Detect which cell encompasses the target text, then output its [x, y] center coordinate. 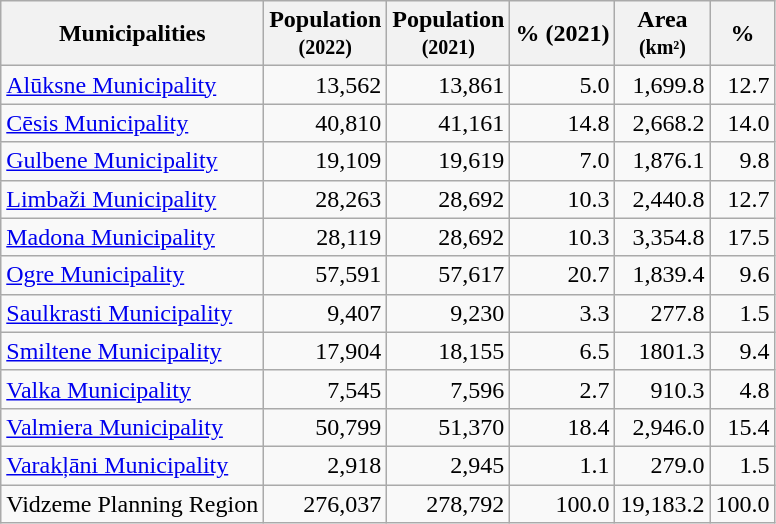
276,037 [326, 503]
277.8 [662, 313]
17.5 [742, 237]
Ogre Municipality [132, 275]
% (2021) [562, 34]
278,792 [448, 503]
Population(2021) [448, 34]
1,699.8 [662, 85]
Municipalities [132, 34]
19,109 [326, 161]
18.4 [562, 427]
9,230 [448, 313]
Varakļāni Municipality [132, 465]
2,918 [326, 465]
1,839.4 [662, 275]
Limbaži Municipality [132, 199]
2.7 [562, 389]
2,440.8 [662, 199]
Valka Municipality [132, 389]
6.5 [562, 351]
Alūksne Municipality [132, 85]
279.0 [662, 465]
28,119 [326, 237]
3,354.8 [662, 237]
57,617 [448, 275]
Saulkrasti Municipality [132, 313]
17,904 [326, 351]
% [742, 34]
Smiltene Municipality [132, 351]
1,876.1 [662, 161]
19,183.2 [662, 503]
Vidzeme Planning Region [132, 503]
2,668.2 [662, 123]
14.8 [562, 123]
4.8 [742, 389]
2,946.0 [662, 427]
13,861 [448, 85]
13,562 [326, 85]
9.8 [742, 161]
Gulbene Municipality [132, 161]
Area(km²) [662, 34]
Madona Municipality [132, 237]
7.0 [562, 161]
50,799 [326, 427]
20.7 [562, 275]
2,945 [448, 465]
Cēsis Municipality [132, 123]
3.3 [562, 313]
7,596 [448, 389]
18,155 [448, 351]
9.4 [742, 351]
57,591 [326, 275]
Population(2022) [326, 34]
51,370 [448, 427]
Valmiera Municipality [132, 427]
15.4 [742, 427]
1801.3 [662, 351]
19,619 [448, 161]
910.3 [662, 389]
40,810 [326, 123]
5.0 [562, 85]
9.6 [742, 275]
9,407 [326, 313]
7,545 [326, 389]
14.0 [742, 123]
28,263 [326, 199]
41,161 [448, 123]
1.1 [562, 465]
